For the text-containing cell, return its midpoint in (x, y) coordinate format. 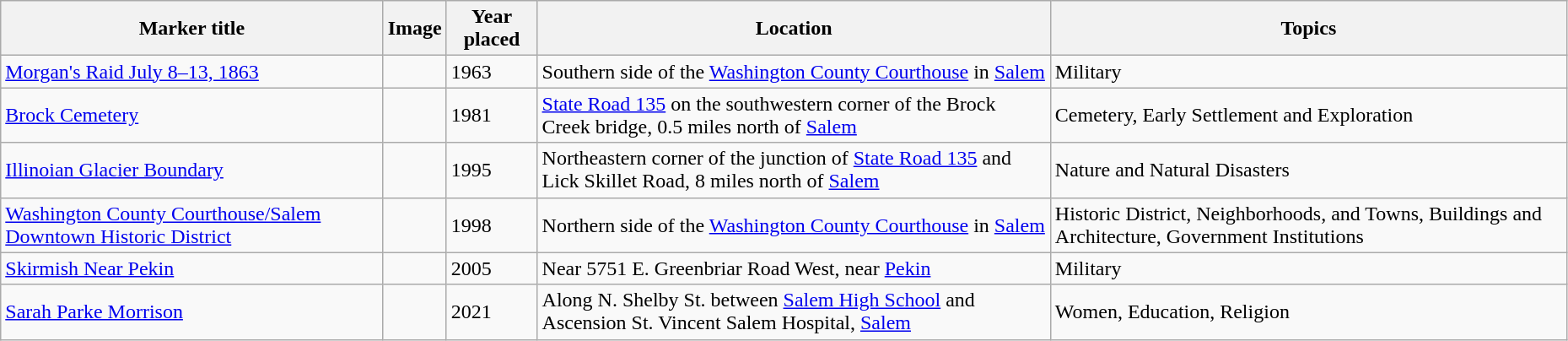
Nature and Natural Disasters (1308, 170)
Brock Cemetery (192, 115)
Northeastern corner of the junction of State Road 135 and Lick Skillet Road, 8 miles north of Salem (794, 170)
Topics (1308, 29)
Year placed (492, 29)
Washington County Courthouse/Salem Downtown Historic District (192, 225)
1963 (492, 72)
1995 (492, 170)
Historic District, Neighborhoods, and Towns, Buildings and Architecture, Government Institutions (1308, 225)
1981 (492, 115)
Along N. Shelby St. between Salem High School and Ascension St. Vincent Salem Hospital, Salem (794, 312)
Southern side of the Washington County Courthouse in Salem (794, 72)
2005 (492, 268)
Cemetery, Early Settlement and Exploration (1308, 115)
Northern side of the Washington County Courthouse in Salem (794, 225)
Image (415, 29)
Illinoian Glacier Boundary (192, 170)
Location (794, 29)
Skirmish Near Pekin (192, 268)
2021 (492, 312)
1998 (492, 225)
Marker title (192, 29)
Sarah Parke Morrison (192, 312)
Women, Education, Religion (1308, 312)
Near 5751 E. Greenbriar Road West, near Pekin (794, 268)
State Road 135 on the southwestern corner of the Brock Creek bridge, 0.5 miles north of Salem (794, 115)
Morgan's Raid July 8–13, 1863 (192, 72)
